From the cell containing the given text, extract its center point as [x, y] coordinate. 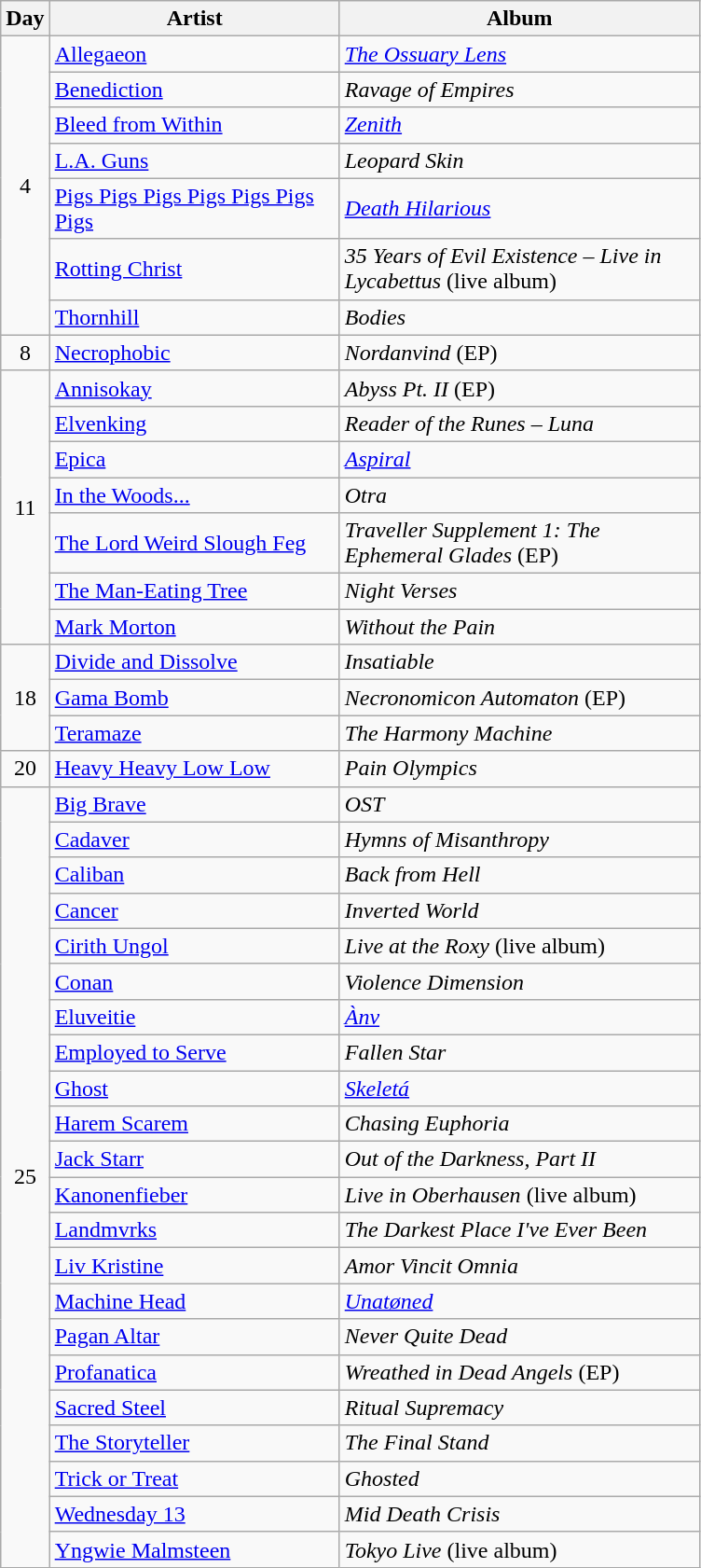
The Ossuary Lens [519, 54]
Zenith [519, 125]
8 [25, 353]
L.A. Guns [194, 160]
18 [25, 698]
Back from Hell [519, 875]
4 [25, 186]
Profanatica [194, 1372]
Traveller Supplement 1: The Ephemeral Glades (EP) [519, 543]
Out of the Darkness, Part II [519, 1159]
The Storyteller [194, 1443]
Death Hilarious [519, 209]
Mid Death Crisis [519, 1514]
Necronomicon Automaton (EP) [519, 698]
35 Years of Evil Existence – Live in Lycabettus (live album) [519, 269]
In the Woods... [194, 495]
Landmvrks [194, 1230]
OST [519, 804]
Benediction [194, 90]
Otra [519, 495]
Pain Olympics [519, 769]
Cancer [194, 910]
Conan [194, 981]
Day [25, 19]
Divide and Dissolve [194, 662]
Wreathed in Dead Angels (EP) [519, 1372]
Violence Dimension [519, 981]
Artist [194, 19]
Sacred Steel [194, 1408]
Ravage of Empires [519, 90]
Gama Bomb [194, 698]
Annisokay [194, 388]
Aspiral [519, 459]
Hymns of Misanthropy [519, 840]
Cadaver [194, 840]
Ànv [519, 1017]
11 [25, 507]
Eluveitie [194, 1017]
Ghost [194, 1089]
Machine Head [194, 1301]
20 [25, 769]
The Darkest Place I've Ever Been [519, 1230]
Never Quite Dead [519, 1337]
Fallen Star [519, 1052]
Heavy Heavy Low Low [194, 769]
Trick or Treat [194, 1478]
Live at the Roxy (live album) [519, 946]
Insatiable [519, 662]
Bleed from Within [194, 125]
Ghosted [519, 1478]
Pigs Pigs Pigs Pigs Pigs Pigs Pigs [194, 209]
Night Verses [519, 591]
The Man-Eating Tree [194, 591]
Epica [194, 459]
Wednesday 13 [194, 1514]
Allegaeon [194, 54]
Amor Vincit Omnia [519, 1266]
Rotting Christ [194, 269]
Ritual Supremacy [519, 1408]
The Lord Weird Slough Feg [194, 543]
Caliban [194, 875]
Mark Morton [194, 627]
Teramaze [194, 733]
Tokyo Live (live album) [519, 1549]
Big Brave [194, 804]
Elvenking [194, 423]
Employed to Serve [194, 1052]
Thornhill [194, 317]
Liv Kristine [194, 1266]
Necrophobic [194, 353]
25 [25, 1177]
Yngwie Malmsteen [194, 1549]
Live in Oberhausen (live album) [519, 1195]
Inverted World [519, 910]
Reader of the Runes – Luna [519, 423]
Kanonenfieber [194, 1195]
Bodies [519, 317]
Unatøned [519, 1301]
Leopard Skin [519, 160]
Skeletá [519, 1089]
Without the Pain [519, 627]
Jack Starr [194, 1159]
Album [519, 19]
Chasing Euphoria [519, 1124]
Harem Scarem [194, 1124]
Nordanvind (EP) [519, 353]
Pagan Altar [194, 1337]
The Final Stand [519, 1443]
The Harmony Machine [519, 733]
Abyss Pt. II (EP) [519, 388]
Cirith Ungol [194, 946]
